Return the (X, Y) coordinate for the center point of the cell that contains the specified text.  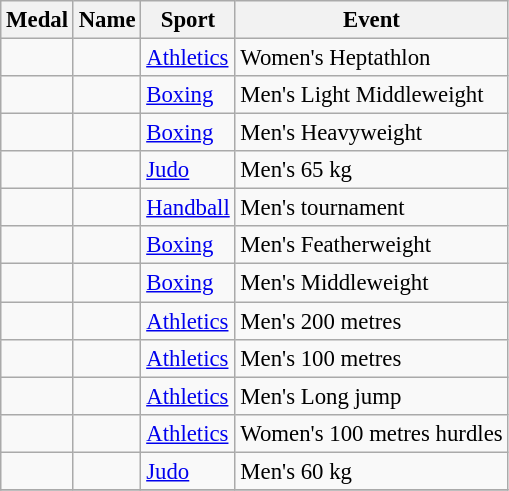
Men's 200 metres (372, 321)
Women's 100 metres hurdles (372, 433)
Men's tournament (372, 208)
Men's Middleweight (372, 283)
Event (372, 20)
Women's Heptathlon (372, 58)
Men's Featherweight (372, 245)
Men's Long jump (372, 396)
Medal (38, 20)
Men's 65 kg (372, 170)
Men's Heavyweight (372, 133)
Men's 100 metres (372, 358)
Men's Light Middleweight (372, 95)
Handball (188, 208)
Sport (188, 20)
Men's 60 kg (372, 471)
Name (107, 20)
